Extract the (x, y) coordinate from the center of the cell holding the provided text.  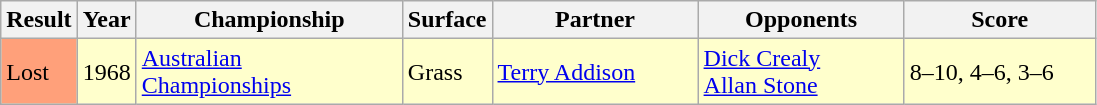
Grass (447, 72)
Partner (595, 20)
Lost (39, 72)
Surface (447, 20)
Australian Championships (269, 72)
Score (1000, 20)
Dick Crealy Allan Stone (801, 72)
Year (106, 20)
8–10, 4–6, 3–6 (1000, 72)
Terry Addison (595, 72)
Result (39, 20)
1968 (106, 72)
Opponents (801, 20)
Championship (269, 20)
